Locate the cell with the specified text and output its [X, Y] center coordinate. 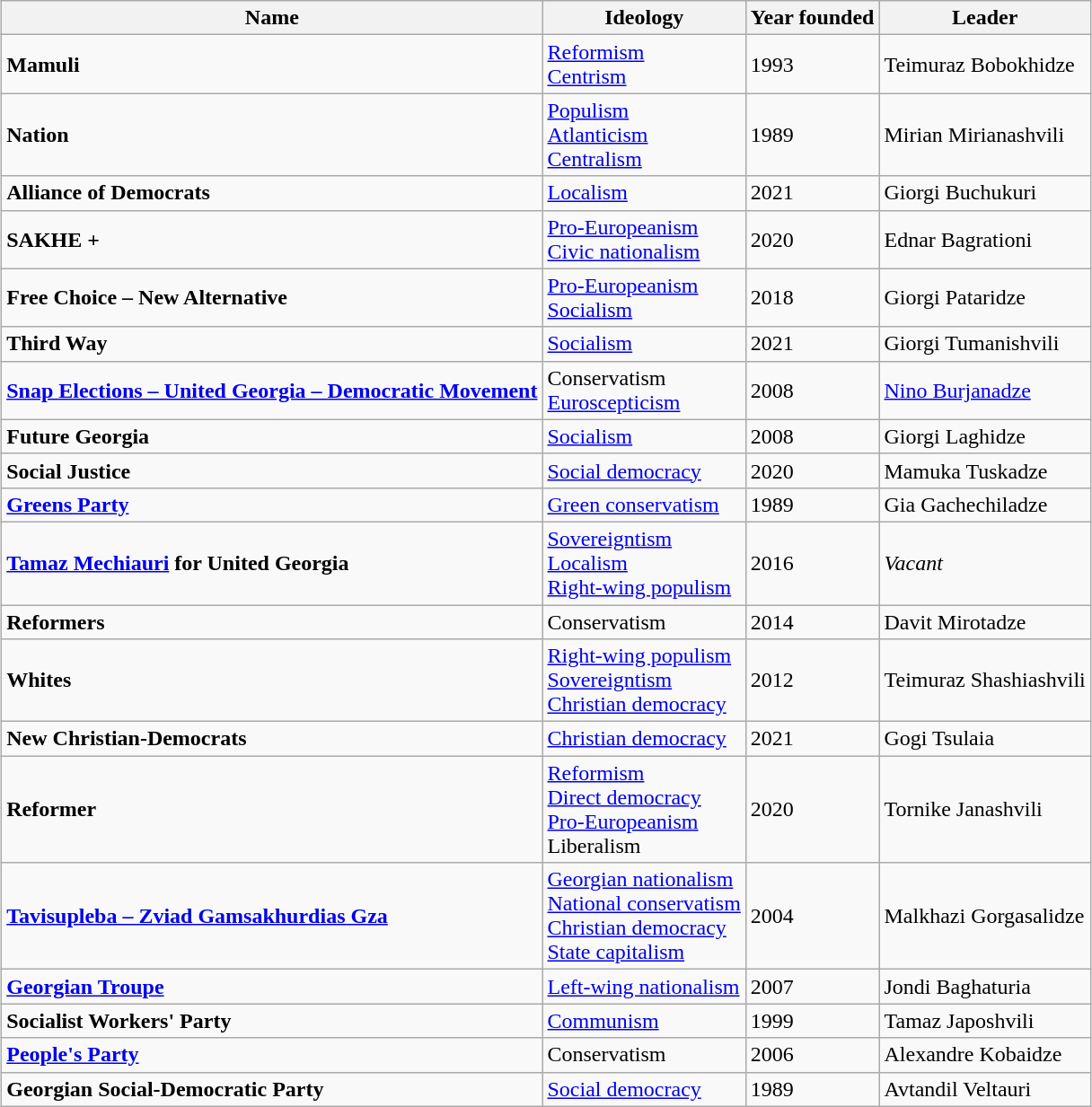
Whites [272, 681]
Mamuli [272, 65]
ReformismDirect democracyPro-EuropeanismLiberalism [644, 810]
Reformers [272, 622]
Localism [644, 193]
Social Justice [272, 470]
New Christian-Democrats [272, 739]
Giorgi Pataridze [984, 298]
Teimuraz Bobokhidze [984, 65]
1999 [812, 1021]
Tamaz Japoshvili [984, 1021]
Ideology [644, 18]
PopulismAtlanticismCentralism [644, 135]
ReformismCentrism [644, 65]
Name [272, 18]
SovereigntismLocalismRight-wing populism [644, 563]
Third Way [272, 344]
Gia Gachechiladze [984, 505]
Mirian Mirianashvili [984, 135]
Giorgi Tumanishvili [984, 344]
People's Party [272, 1055]
Giorgi Laghidze [984, 436]
Tornike Janashvili [984, 810]
Alliance of Democrats [272, 193]
Future Georgia [272, 436]
Left-wing nationalism [644, 987]
2006 [812, 1055]
Communism [644, 1021]
Georgian Social-Democratic Party [272, 1089]
ConservatismEuroscepticism [644, 390]
Snap Elections – United Georgia – Democratic Movement [272, 390]
Pro-EuropeanismCivic nationalism [644, 239]
Davit Mirotadze [984, 622]
Gogi Tsulaia [984, 739]
Leader [984, 18]
2007 [812, 987]
Jondi Baghaturia [984, 987]
2016 [812, 563]
Nino Burjanadze [984, 390]
Christian democracy [644, 739]
Teimuraz Shashiashvili [984, 681]
Year founded [812, 18]
Georgian Troupe [272, 987]
Giorgi Buchukuri [984, 193]
Alexandre Kobaidze [984, 1055]
Tavisupleba – Zviad Gamsakhurdias Gza [272, 916]
Mamuka Tuskadze [984, 470]
Pro-EuropeanismSocialism [644, 298]
Nation [272, 135]
2018 [812, 298]
Free Choice – New Alternative [272, 298]
Greens Party [272, 505]
Tamaz Mechiauri for United Georgia [272, 563]
2014 [812, 622]
Socialist Workers' Party [272, 1021]
Right-wing populismSovereigntismChristian democracy [644, 681]
2012 [812, 681]
Georgian nationalismNational conservatismChristian democracyState capitalism [644, 916]
Green conservatism [644, 505]
SAKHE + [272, 239]
Ednar Bagrationi [984, 239]
2004 [812, 916]
1993 [812, 65]
Vacant [984, 563]
Reformer [272, 810]
Avtandil Veltauri [984, 1089]
Malkhazi Gorgasalidze [984, 916]
